Extract the (X, Y) coordinate from the center of the cell holding the provided text.  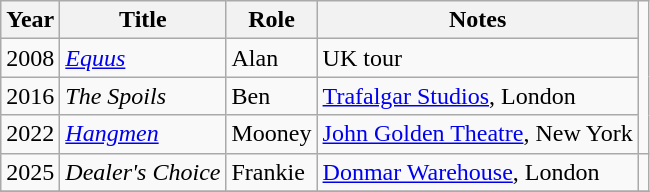
Alan (272, 58)
2008 (30, 58)
Trafalgar Studios, London (478, 96)
Mooney (272, 134)
Donmar Warehouse, London (478, 172)
Role (272, 20)
UK tour (478, 58)
Equus (143, 58)
Frankie (272, 172)
John Golden Theatre, New York (478, 134)
2016 (30, 96)
The Spoils (143, 96)
Year (30, 20)
Ben (272, 96)
2025 (30, 172)
Notes (478, 20)
Hangmen (143, 134)
2022 (30, 134)
Title (143, 20)
Dealer's Choice (143, 172)
